Capture the cell that displays the provided text and extract its (x, y) central coordinate. 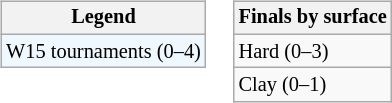
Finals by surface (313, 18)
W15 tournaments (0–4) (103, 51)
Clay (0–1) (313, 85)
Hard (0–3) (313, 51)
Legend (103, 18)
